Pinpoint the cell where the given text exists, returning its [X, Y] midpoint coordinate. 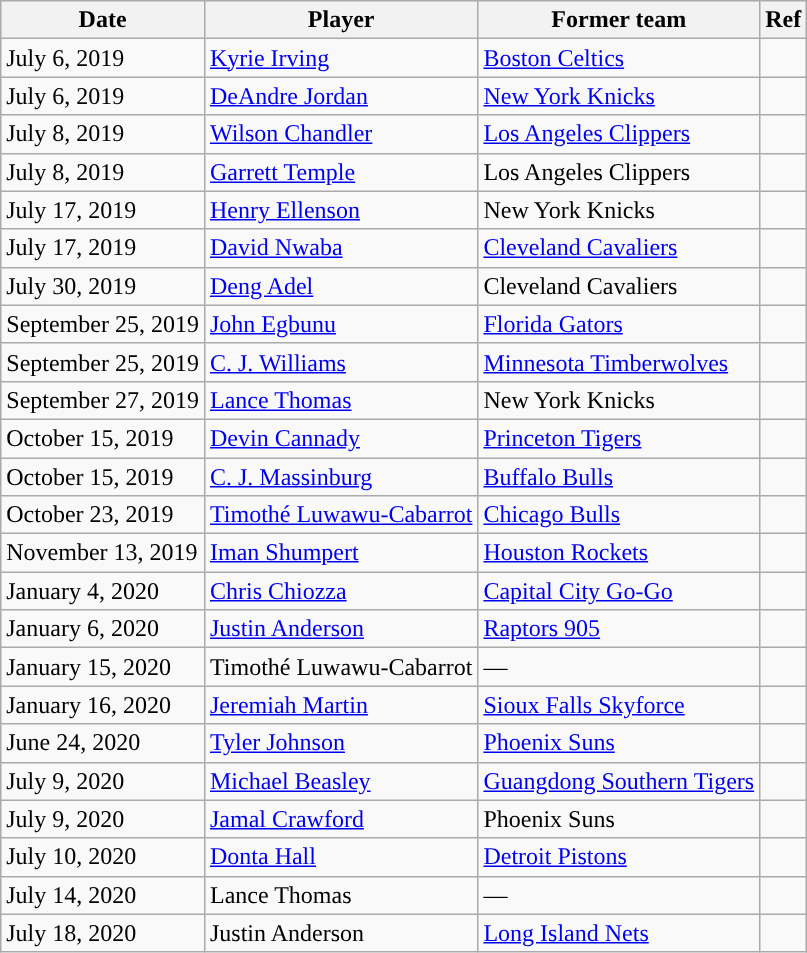
Deng Adel [340, 286]
C. J. Massinburg [340, 477]
January 15, 2020 [103, 667]
January 16, 2020 [103, 705]
Wilson Chandler [340, 134]
David Nwaba [340, 248]
Detroit Pistons [619, 857]
September 27, 2019 [103, 400]
Michael Beasley [340, 781]
John Egbunu [340, 324]
Florida Gators [619, 324]
Ref [784, 20]
Long Island Nets [619, 933]
Sioux Falls Skyforce [619, 705]
Boston Celtics [619, 58]
Henry Ellenson [340, 210]
June 24, 2020 [103, 743]
Chris Chiozza [340, 591]
Princeton Tigers [619, 438]
Jamal Crawford [340, 819]
Former team [619, 20]
Minnesota Timberwolves [619, 362]
Chicago Bulls [619, 515]
DeAndre Jordan [340, 96]
C. J. Williams [340, 362]
Date [103, 20]
Player [340, 20]
Devin Cannady [340, 438]
July 10, 2020 [103, 857]
Donta Hall [340, 857]
January 4, 2020 [103, 591]
Iman Shumpert [340, 553]
November 13, 2019 [103, 553]
Raptors 905 [619, 629]
July 14, 2020 [103, 895]
Capital City Go-Go [619, 591]
Houston Rockets [619, 553]
July 30, 2019 [103, 286]
Guangdong Southern Tigers [619, 781]
Buffalo Bulls [619, 477]
Jeremiah Martin [340, 705]
July 18, 2020 [103, 933]
January 6, 2020 [103, 629]
Garrett Temple [340, 172]
Kyrie Irving [340, 58]
Tyler Johnson [340, 743]
October 23, 2019 [103, 515]
